Output the [X, Y] coordinate of the center of the cell containing the given text.  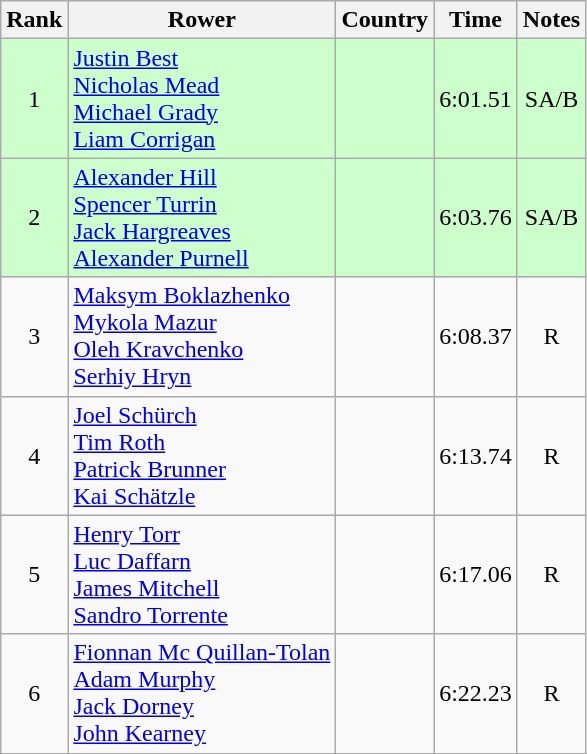
1 [34, 98]
Joel SchürchTim RothPatrick BrunnerKai Schätzle [202, 456]
6:13.74 [476, 456]
6:22.23 [476, 694]
6 [34, 694]
Justin BestNicholas MeadMichael GradyLiam Corrigan [202, 98]
Maksym BoklazhenkoMykola MazurOleh KravchenkoSerhiy Hryn [202, 336]
6:03.76 [476, 218]
Fionnan Mc Quillan-TolanAdam MurphyJack DorneyJohn Kearney [202, 694]
2 [34, 218]
6:08.37 [476, 336]
4 [34, 456]
Henry TorrLuc DaffarnJames MitchellSandro Torrente [202, 574]
6:01.51 [476, 98]
6:17.06 [476, 574]
3 [34, 336]
Alexander HillSpencer TurrinJack HargreavesAlexander Purnell [202, 218]
Rank [34, 20]
Notes [551, 20]
5 [34, 574]
Time [476, 20]
Rower [202, 20]
Country [385, 20]
